Scan for the cell matching the given text and deliver its [X, Y] coordinate at center. 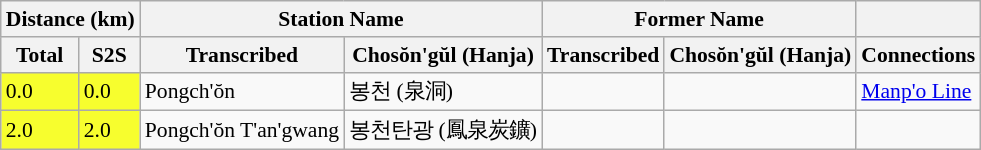
Station Name [341, 19]
Manp'o Line [918, 92]
S2S [110, 55]
Former Name [699, 19]
Total [40, 55]
Pongch'ŏn [242, 92]
Pongch'ŏn T'an'gwang [242, 130]
봉천탄광 (鳳泉炭鑛) [443, 130]
Distance (km) [70, 19]
Connections [918, 55]
봉천 (泉洞) [443, 92]
